Pinpoint the cell where the given text exists, returning its [X, Y] midpoint coordinate. 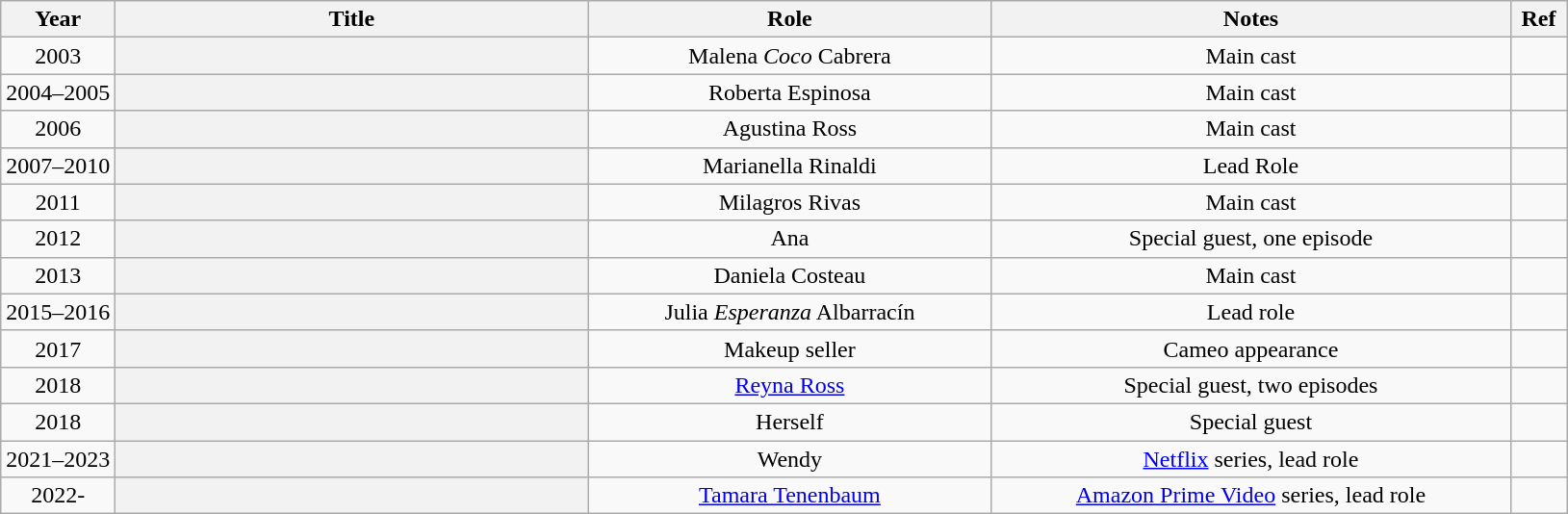
2022- [58, 496]
Lead Role [1251, 166]
Roberta Espinosa [789, 92]
Makeup seller [789, 348]
Ana [789, 239]
2011 [58, 202]
Julia Esperanza Albarracín [789, 312]
Special guest, two episodes [1251, 385]
Daniela Costeau [789, 275]
Title [352, 19]
Cameo appearance [1251, 348]
Amazon Prime Video series, lead role [1251, 496]
Milagros Rivas [789, 202]
2006 [58, 129]
2004–2005 [58, 92]
Role [789, 19]
Lead role [1251, 312]
Special guest, one episode [1251, 239]
Tamara Tenenbaum [789, 496]
Ref [1538, 19]
2003 [58, 56]
Malena Coco Cabrera [789, 56]
Marianella Rinaldi [789, 166]
Year [58, 19]
2012 [58, 239]
Special guest [1251, 422]
2013 [58, 275]
Notes [1251, 19]
Agustina Ross [789, 129]
Netflix series, lead role [1251, 459]
Reyna Ross [789, 385]
Wendy [789, 459]
2007–2010 [58, 166]
Herself [789, 422]
2021–2023 [58, 459]
2017 [58, 348]
2015–2016 [58, 312]
